Provide the (x, y) coordinate of the cell's center where the given text is located.  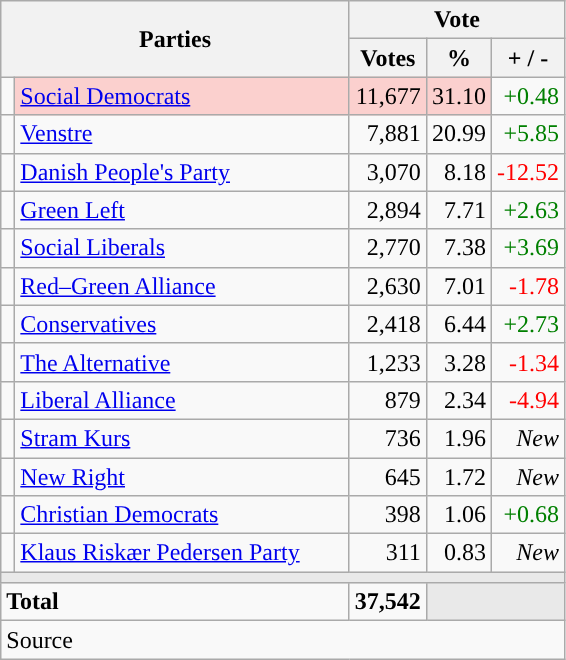
-4.94 (528, 400)
% (458, 58)
Danish People's Party (182, 172)
1.06 (458, 515)
Klaus Riskær Pedersen Party (182, 553)
31.10 (458, 96)
8.18 (458, 172)
7.38 (458, 248)
Stram Kurs (182, 438)
Vote (456, 20)
+0.48 (528, 96)
6.44 (458, 324)
37,542 (388, 602)
+0.68 (528, 515)
1,233 (388, 362)
The Alternative (182, 362)
398 (388, 515)
311 (388, 553)
Green Left (182, 210)
Liberal Alliance (182, 400)
+2.63 (528, 210)
645 (388, 477)
11,677 (388, 96)
Social Democrats (182, 96)
-12.52 (528, 172)
-1.34 (528, 362)
Social Liberals (182, 248)
2,770 (388, 248)
-1.78 (528, 286)
Votes (388, 58)
+2.73 (528, 324)
Christian Democrats (182, 515)
2,630 (388, 286)
3,070 (388, 172)
Total (176, 602)
3.28 (458, 362)
Red–Green Alliance (182, 286)
Conservatives (182, 324)
736 (388, 438)
7.01 (458, 286)
New Right (182, 477)
Parties (176, 39)
+3.69 (528, 248)
Venstre (182, 134)
0.83 (458, 553)
7.71 (458, 210)
2,894 (388, 210)
7,881 (388, 134)
2.34 (458, 400)
+ / - (528, 58)
Source (283, 640)
879 (388, 400)
1.72 (458, 477)
1.96 (458, 438)
+5.85 (528, 134)
2,418 (388, 324)
20.99 (458, 134)
